Return [X, Y] of the center of cell containing provided text 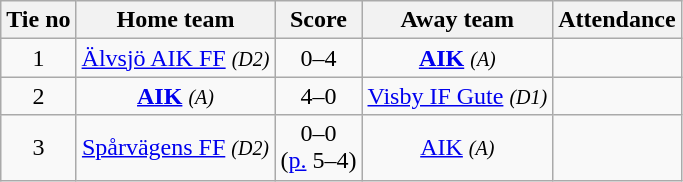
Tie no [38, 20]
0–0 (p. 5–4) [318, 148]
Visby IF Gute (D1) [458, 96]
2 [38, 96]
4–0 [318, 96]
3 [38, 148]
Spårvägens FF (D2) [176, 148]
Home team [176, 20]
1 [38, 58]
Älvsjö AIK FF (D2) [176, 58]
Away team [458, 20]
0–4 [318, 58]
Attendance [617, 20]
Score [318, 20]
